Detect which cell encompasses the target text, then output its (X, Y) center coordinate. 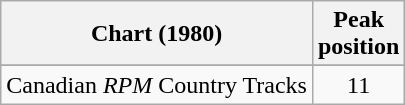
Canadian RPM Country Tracks (157, 85)
Chart (1980) (157, 34)
11 (358, 85)
Peakposition (358, 34)
